For the text-containing cell, return its midpoint in [X, Y] coordinate format. 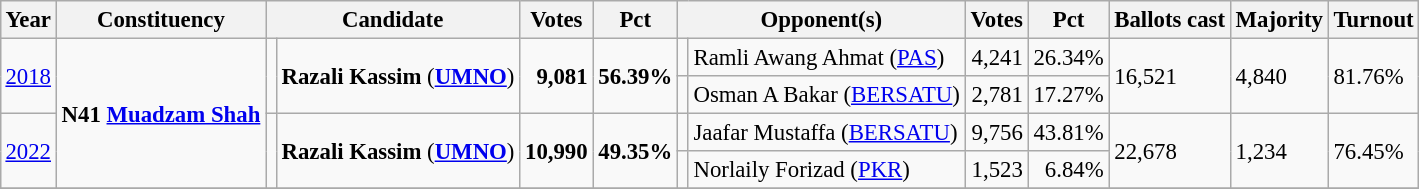
16,521 [1170, 76]
81.76% [1374, 76]
Jaafar Mustaffa (BERSATU) [826, 133]
Norlaily Forizad (PKR) [826, 170]
4,840 [1279, 76]
26.34% [1068, 57]
Ramli Awang Ahmat (PAS) [826, 57]
N41 Muadzam Shah [160, 113]
22,678 [1170, 152]
1,234 [1279, 152]
Candidate [393, 20]
Opponent(s) [822, 20]
56.39% [636, 76]
4,241 [996, 57]
76.45% [1374, 152]
Majority [1279, 20]
2,781 [996, 95]
17.27% [1068, 95]
9,081 [556, 76]
Year [28, 20]
43.81% [1068, 133]
Ballots cast [1170, 20]
2022 [28, 152]
Turnout [1374, 20]
49.35% [636, 152]
9,756 [996, 133]
Osman A Bakar (BERSATU) [826, 95]
6.84% [1068, 170]
10,990 [556, 152]
2018 [28, 76]
Constituency [160, 20]
1,523 [996, 170]
